Extract the (x, y) coordinate from the center of the cell holding the provided text.  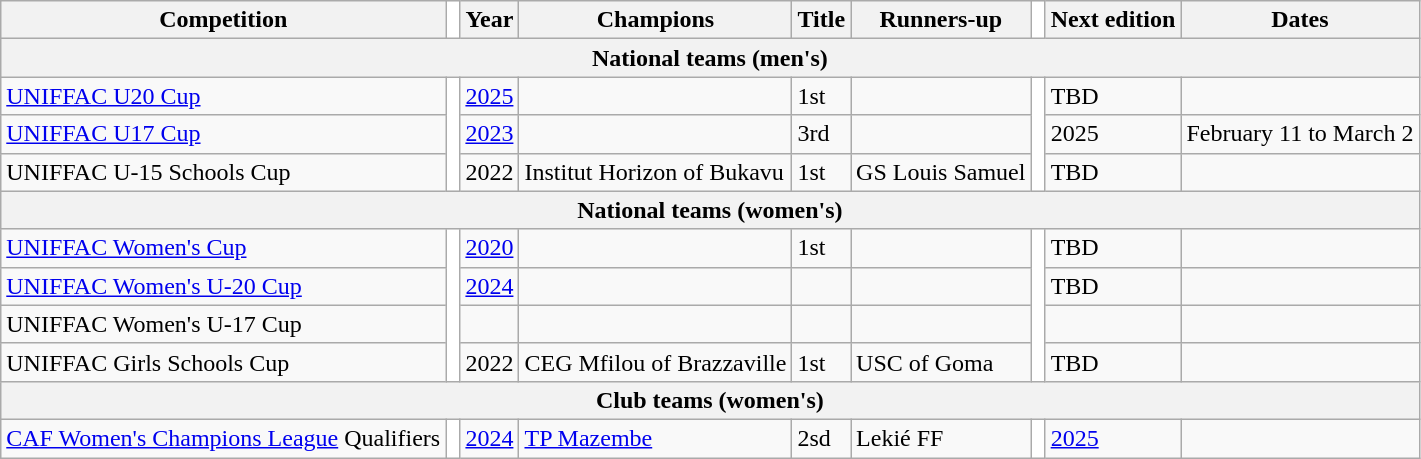
UNIFFAC Women's Cup (224, 248)
Year (490, 20)
UNIFFAC Girls Schools Cup (224, 362)
USC of Goma (941, 362)
National teams (men's) (710, 58)
CAF Women's Champions League Qualifiers (224, 438)
Title (822, 20)
Institut Horizon of Bukavu (656, 172)
Competition (224, 20)
UNIFFAC U20 Cup (224, 96)
2020 (490, 248)
2sd (822, 438)
3rd (822, 134)
UNIFFAC U-15 Schools Cup (224, 172)
CEG Mfilou of Brazzaville (656, 362)
Dates (1300, 20)
UNIFFAC Women's U-20 Cup (224, 286)
Next edition (1113, 20)
February 11 to March 2 (1300, 134)
Champions (656, 20)
2023 (490, 134)
UNIFFAC Women's U-17 Cup (224, 324)
Lekié FF (941, 438)
TP Mazembe (656, 438)
Club teams (women's) (710, 400)
Runners-up (941, 20)
GS Louis Samuel (941, 172)
National teams (women's) (710, 210)
UNIFFAC U17 Cup (224, 134)
